Return the [X, Y] coordinate for the center point of the cell that contains the specified text.  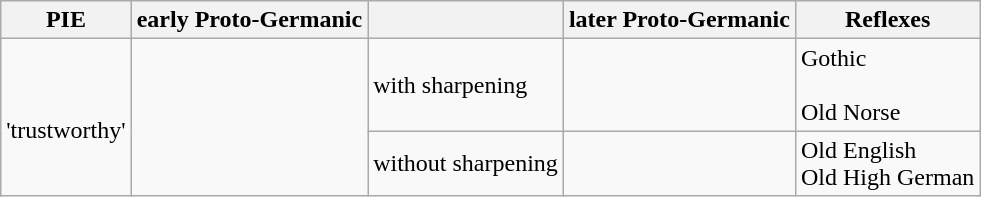
Reflexes [887, 20]
later Proto-Germanic [679, 20]
PIE [66, 20]
without sharpening [466, 164]
Gothic Old Norse [887, 85]
'trustworthy' [66, 118]
with sharpening [466, 85]
early Proto-Germanic [250, 20]
Old English Old High German [887, 164]
